Scan for the cell matching the given text and deliver its (x, y) coordinate at center. 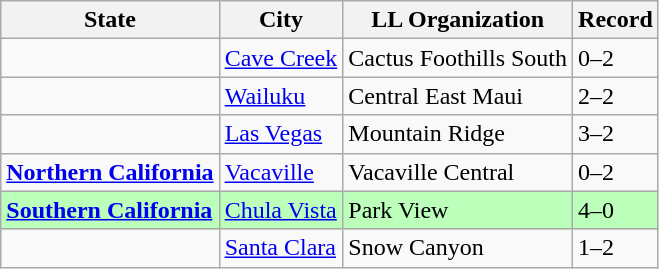
Wailuku (281, 96)
Vacaville (281, 172)
Cave Creek (281, 58)
Park View (458, 210)
4–0 (616, 210)
Vacaville Central (458, 172)
Snow Canyon (458, 248)
Santa Clara (281, 248)
LL Organization (458, 20)
Cactus Foothills South (458, 58)
Southern California (110, 210)
City (281, 20)
Northern California (110, 172)
Las Vegas (281, 134)
State (110, 20)
Mountain Ridge (458, 134)
Record (616, 20)
Chula Vista (281, 210)
2–2 (616, 96)
3–2 (616, 134)
1–2 (616, 248)
Central East Maui (458, 96)
